Pinpoint the cell where the given text exists, returning its [X, Y] midpoint coordinate. 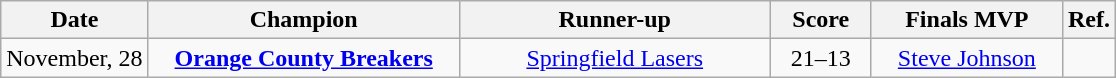
Steve Johnson [966, 58]
Date [74, 20]
Finals MVP [966, 20]
Springfield Lasers [614, 58]
Score [820, 20]
November, 28 [74, 58]
21–13 [820, 58]
Runner-up [614, 20]
Orange County Breakers [304, 58]
Champion [304, 20]
Ref. [1088, 20]
